Pinpoint the cell where the given text exists, returning its [x, y] midpoint coordinate. 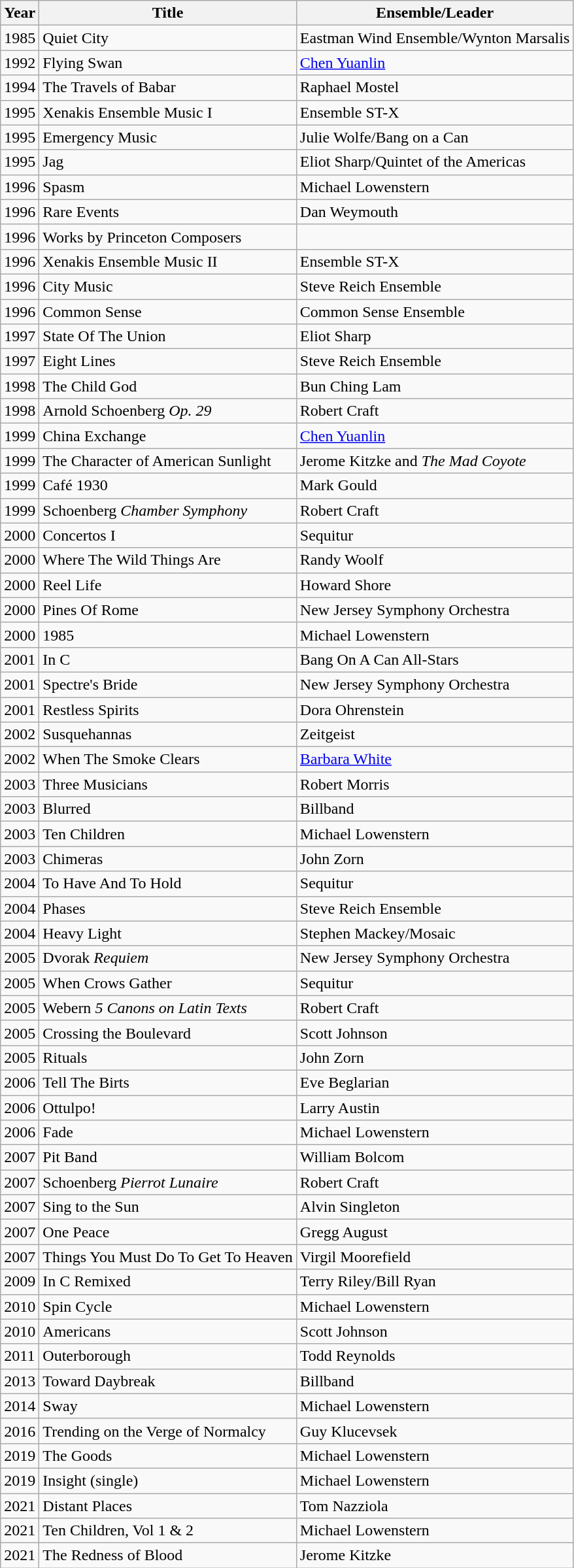
Rare Events [167, 212]
Robert Morris [434, 784]
2009 [20, 1282]
2013 [20, 1381]
Spectre's Bride [167, 684]
Jerome Kitzke and The Mad Coyote [434, 461]
Insight (single) [167, 1480]
Howard Shore [434, 585]
Distant Places [167, 1505]
State Of The Union [167, 337]
Spin Cycle [167, 1307]
Fade [167, 1133]
Restless Spirits [167, 709]
Alvin Singleton [434, 1207]
The Character of American Sunlight [167, 461]
Pines Of Rome [167, 610]
Webern 5 Canons on Latin Texts [167, 1008]
Pit Band [167, 1158]
Dora Ohrenstein [434, 709]
Julie Wolfe/Bang on a Can [434, 137]
Year [20, 13]
Arnold Schoenberg Op. 29 [167, 411]
Reel Life [167, 585]
Susquehannas [167, 735]
Sing to the Sun [167, 1207]
Schoenberg Pierrot Lunaire [167, 1182]
Title [167, 13]
2016 [20, 1431]
Toward Daybreak [167, 1381]
Flying Swan [167, 63]
Chimeras [167, 859]
Schoenberg Chamber Symphony [167, 510]
Common Sense Ensemble [434, 312]
Americans [167, 1331]
The Child God [167, 386]
Eliot Sharp/Quintet of the Americas [434, 162]
Heavy Light [167, 933]
Dan Weymouth [434, 212]
In C [167, 659]
2011 [20, 1356]
When The Smoke Clears [167, 759]
To Have And To Hold [167, 884]
Eve Beglarian [434, 1082]
Barbara White [434, 759]
Guy Klucevsek [434, 1431]
Ensemble/Leader [434, 13]
Things You Must Do To Get To Heaven [167, 1257]
William Bolcom [434, 1158]
Jerome Kitzke [434, 1556]
Café 1930 [167, 486]
Ten Children [167, 834]
Spasm [167, 187]
Tom Nazziola [434, 1505]
Raphael Mostel [434, 88]
Ottulpo! [167, 1108]
In C Remixed [167, 1282]
Three Musicians [167, 784]
Concertos I [167, 535]
Tell The Birts [167, 1082]
Virgil Moorefield [434, 1257]
Larry Austin [434, 1108]
Xenakis Ensemble Music I [167, 112]
1994 [20, 88]
2014 [20, 1406]
The Redness of Blood [167, 1556]
Bang On A Can All-Stars [434, 659]
Crossing the Boulevard [167, 1033]
Rituals [167, 1058]
One Peace [167, 1232]
Eight Lines [167, 361]
When Crows Gather [167, 983]
The Travels of Babar [167, 88]
Phases [167, 909]
Outerborough [167, 1356]
Emergency Music [167, 137]
China Exchange [167, 436]
The Goods [167, 1456]
Works by Princeton Composers [167, 237]
Trending on the Verge of Normalcy [167, 1431]
Xenakis Ensemble Music II [167, 261]
1992 [20, 63]
Todd Reynolds [434, 1356]
Common Sense [167, 312]
Randy Woolf [434, 560]
Gregg August [434, 1232]
Terry Riley/Bill Ryan [434, 1282]
Eliot Sharp [434, 337]
Ten Children, Vol 1 & 2 [167, 1531]
Stephen Mackey/Mosaic [434, 933]
City Music [167, 286]
Blurred [167, 809]
Jag [167, 162]
Zeitgeist [434, 735]
Mark Gould [434, 486]
Quiet City [167, 38]
Where The Wild Things Are [167, 560]
Eastman Wind Ensemble/Wynton Marsalis [434, 38]
Bun Ching Lam [434, 386]
Sway [167, 1406]
Dvorak Requiem [167, 958]
